Identify which cell holds the provided text, then report its (X, Y) central coordinate. 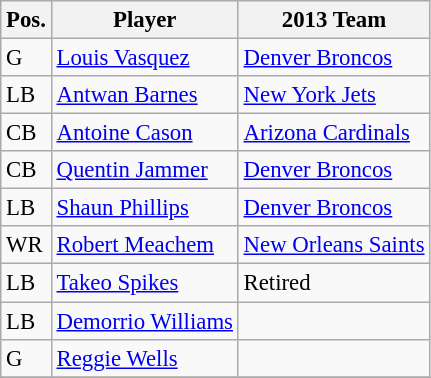
New Orleans Saints (334, 245)
Louis Vasquez (144, 58)
Takeo Spikes (144, 283)
WR (26, 245)
Demorrio Williams (144, 321)
New York Jets (334, 95)
2013 Team (334, 20)
Antwan Barnes (144, 95)
Robert Meachem (144, 245)
Arizona Cardinals (334, 133)
Reggie Wells (144, 358)
Player (144, 20)
Shaun Phillips (144, 208)
Antoine Cason (144, 133)
Retired (334, 283)
Quentin Jammer (144, 170)
Pos. (26, 20)
